Locate the cell with the specified text and output its [x, y] center coordinate. 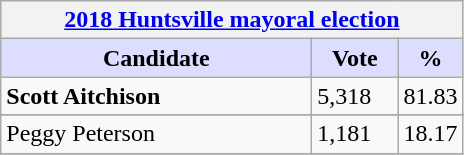
18.17 [430, 134]
Scott Aitchison [156, 96]
1,181 [355, 134]
5,318 [355, 96]
Peggy Peterson [156, 134]
81.83 [430, 96]
Candidate [156, 58]
2018 Huntsville mayoral election [232, 20]
% [430, 58]
Vote [355, 58]
